Output the [X, Y] coordinate of the center of the cell containing the given text.  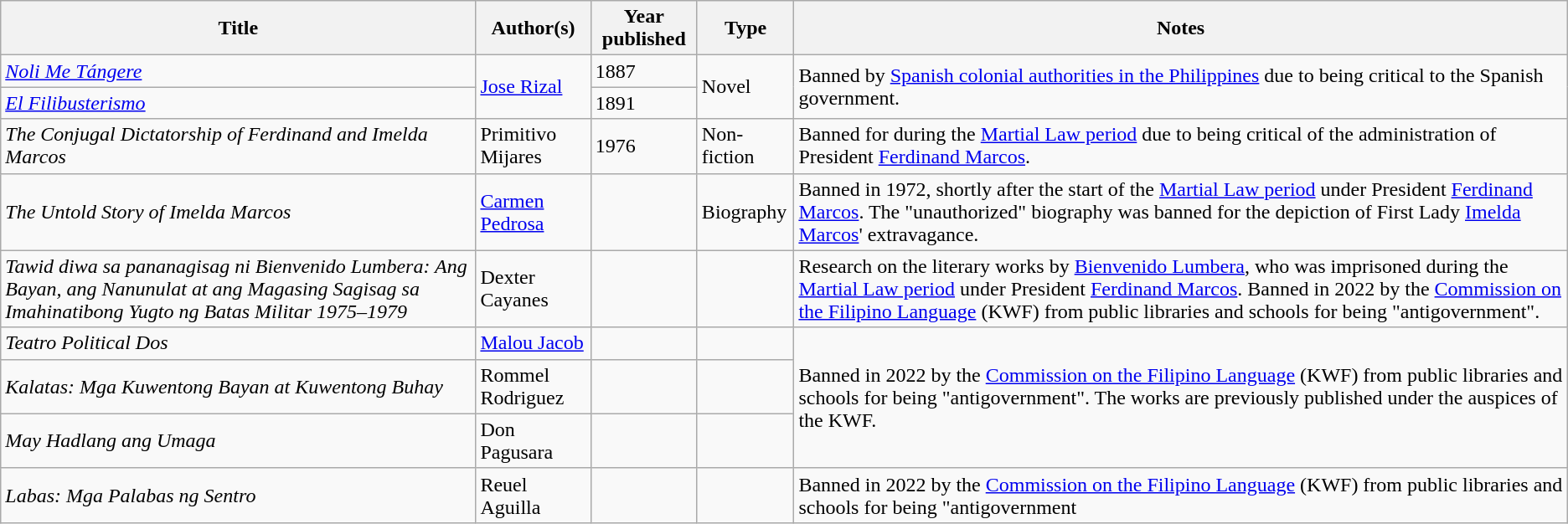
1976 [643, 146]
The Conjugal Dictatorship of Ferdinand and Imelda Marcos [238, 146]
Title [238, 28]
May Hadlang ang Umaga [238, 440]
Novel [745, 87]
1887 [643, 71]
Author(s) [533, 28]
Labas: Mga Palabas ng Sentro [238, 496]
Noli Me Tángere [238, 71]
Kalatas: Mga Kuwentong Bayan at Kuwentong Buhay [238, 387]
Reuel Aguilla [533, 496]
Banned in 2022 by the Commission on the Filipino Language (KWF) from public libraries and schools for being "antigovernment [1181, 496]
Banned for during the Martial Law period due to being critical of the administration of President Ferdinand Marcos. [1181, 146]
Malou Jacob [533, 343]
Biography [745, 212]
Carmen Pedrosa [533, 212]
Rommel Rodriguez [533, 387]
Year published [643, 28]
Don Pagusara [533, 440]
Type [745, 28]
The Untold Story of Imelda Marcos [238, 212]
Primitivo Mijares [533, 146]
1891 [643, 103]
Non-fiction [745, 146]
Jose Rizal [533, 87]
Banned by Spanish colonial authorities in the Philippines due to being critical to the Spanish government. [1181, 87]
Notes [1181, 28]
Teatro Political Dos [238, 343]
Tawid diwa sa pananagisag ni Bienvenido Lumbera: Ang Bayan, ang Nanunulat at ang Magasing Sagisag sa Imahinatibong Yugto ng Batas Militar 1975–1979 [238, 289]
El Filibusterismo [238, 103]
Dexter Cayanes [533, 289]
